Locate the cell with the specified text and output its [x, y] center coordinate. 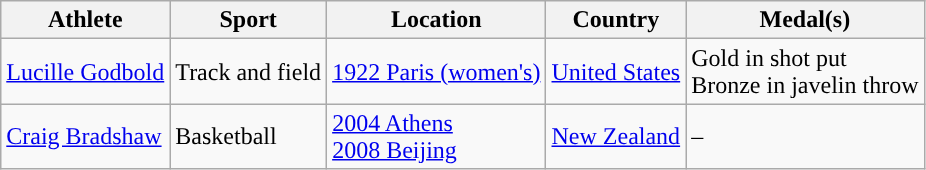
2004 Athens2008 Beijing [436, 136]
Lucille Godbold [86, 72]
Country [616, 20]
Basketball [248, 136]
Sport [248, 20]
Medal(s) [805, 20]
Gold in shot put Bronze in javelin throw [805, 72]
1922 Paris (women's) [436, 72]
United States [616, 72]
Location [436, 20]
Track and field [248, 72]
Craig Bradshaw [86, 136]
Athlete [86, 20]
New Zealand [616, 136]
– [805, 136]
